Detect which cell encompasses the target text, then output its (X, Y) center coordinate. 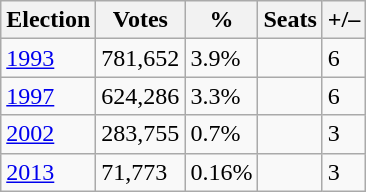
3.9% (222, 58)
Election (48, 20)
0.7% (222, 134)
Votes (140, 20)
0.16% (222, 172)
1997 (48, 96)
283,755 (140, 134)
3.3% (222, 96)
781,652 (140, 58)
624,286 (140, 96)
2002 (48, 134)
% (222, 20)
+/– (344, 20)
Seats (290, 20)
2013 (48, 172)
1993 (48, 58)
71,773 (140, 172)
